Pinpoint the cell where the given text exists, returning its [x, y] midpoint coordinate. 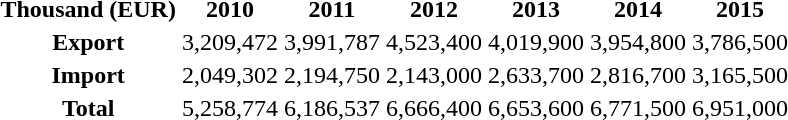
2,049,302 [230, 75]
2,194,750 [332, 75]
2,816,700 [638, 75]
3,209,472 [230, 42]
2,633,700 [536, 75]
3,954,800 [638, 42]
4,523,400 [434, 42]
3,991,787 [332, 42]
4,019,900 [536, 42]
2,143,000 [434, 75]
